Identify which cell holds the provided text, then report its (x, y) central coordinate. 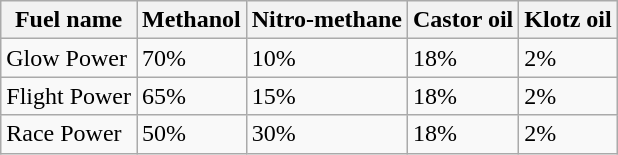
Race Power (69, 134)
Methanol (191, 20)
30% (326, 134)
Fuel name (69, 20)
Flight Power (69, 96)
50% (191, 134)
65% (191, 96)
15% (326, 96)
70% (191, 58)
Nitro-methane (326, 20)
10% (326, 58)
Glow Power (69, 58)
Klotz oil (568, 20)
Castor oil (462, 20)
